Detect which cell encompasses the target text, then output its (x, y) center coordinate. 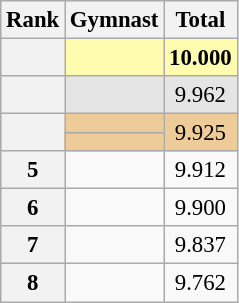
9.762 (200, 283)
9.962 (200, 95)
10.000 (200, 58)
7 (33, 245)
9.912 (200, 170)
9.925 (200, 133)
6 (33, 208)
9.900 (200, 208)
Gymnast (114, 20)
9.837 (200, 245)
Total (200, 20)
5 (33, 170)
8 (33, 283)
Rank (33, 20)
